Determine the [x, y] coordinate at the center of the cell enclosing the given text.  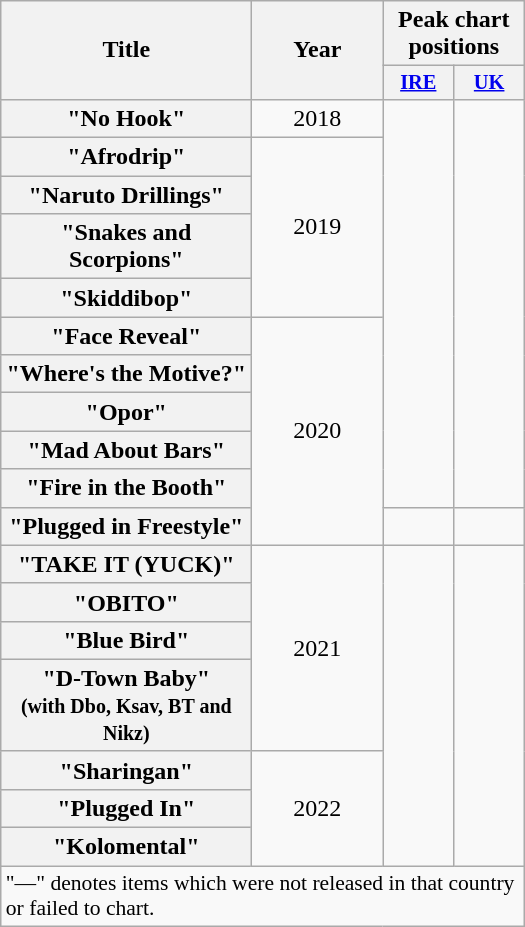
Peak chart positions [454, 34]
2021 [318, 648]
"Skiddibop" [126, 298]
"Blue Bird" [126, 640]
"—" denotes items which were not released in that country or failed to chart. [263, 896]
2019 [318, 228]
"Sharingan" [126, 770]
"Where's the Motive?" [126, 374]
"TAKE IT (YUCK)" [126, 564]
Year [318, 50]
"Snakes and Scorpions" [126, 246]
"Plugged in Freestyle" [126, 526]
"Opor" [126, 412]
"OBITO" [126, 602]
"No Hook" [126, 118]
"Fire in the Booth" [126, 488]
"Kolomental" [126, 847]
2022 [318, 808]
2018 [318, 118]
"Mad About Bars" [126, 450]
"Plugged In" [126, 808]
"Naruto Drillings" [126, 195]
Title [126, 50]
UK [490, 83]
"D-Town Baby"(with Dbo, Ksav, BT and Nikz) [126, 705]
"Afrodrip" [126, 157]
IRE [418, 83]
"Face Reveal" [126, 336]
2020 [318, 431]
